Locate the cell with the specified text and output its [X, Y] center coordinate. 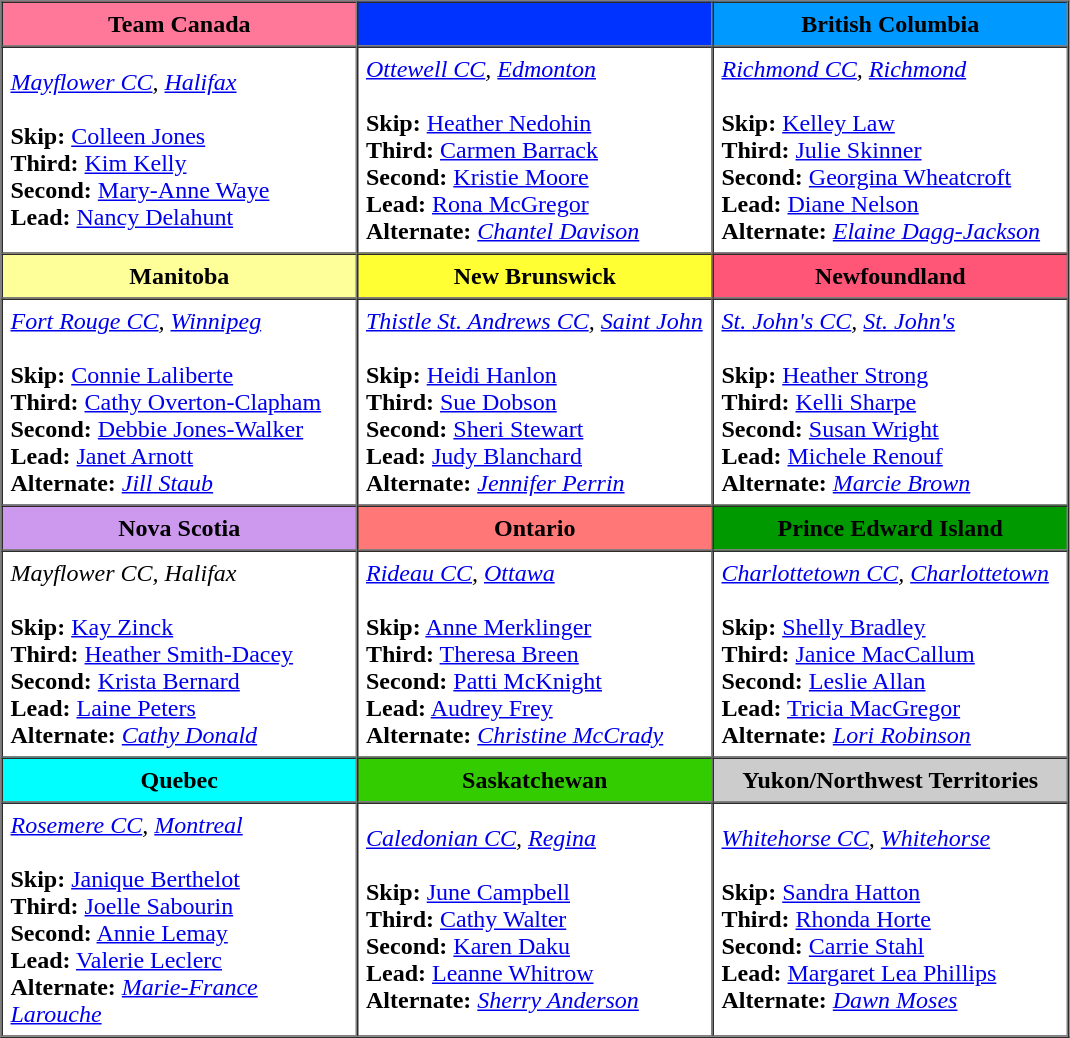
Manitoba [180, 276]
Saskatchewan [535, 780]
Rosemere CC, MontrealSkip: Janique Berthelot Third: Joelle Sabourin Second: Annie Lemay Lead: Valerie Leclerc Alternate: Marie-France Larouche [180, 919]
Prince Edward Island [890, 528]
Caledonian CC, ReginaSkip: June Campbell Third: Cathy Walter Second: Karen Daku Lead: Leanne Whitrow Alternate: Sherry Anderson [535, 919]
Rideau CC, OttawaSkip: Anne Merklinger Third: Theresa Breen Second: Patti McKnight Lead: Audrey Frey Alternate: Christine McCrady [535, 654]
St. John's CC, St. John'sSkip: Heather Strong Third: Kelli Sharpe Second: Susan Wright Lead: Michele Renouf Alternate: Marcie Brown [890, 402]
Whitehorse CC, WhitehorseSkip: Sandra Hatton Third: Rhonda Horte Second: Carrie Stahl Lead: Margaret Lea Phillips Alternate: Dawn Moses [890, 919]
Mayflower CC, HalifaxSkip: Kay Zinck Third: Heather Smith-Dacey Second: Krista Bernard Lead: Laine Peters Alternate: Cathy Donald [180, 654]
British Columbia [890, 24]
Ontario [535, 528]
Thistle St. Andrews CC, Saint JohnSkip: Heidi Hanlon Third: Sue Dobson Second: Sheri Stewart Lead: Judy Blanchard Alternate: Jennifer Perrin [535, 402]
Quebec [180, 780]
Team Canada [180, 24]
Richmond CC, RichmondSkip: Kelley Law Third: Julie Skinner Second: Georgina Wheatcroft Lead: Diane Nelson Alternate: Elaine Dagg-Jackson [890, 150]
Mayflower CC, HalifaxSkip: Colleen Jones Third: Kim Kelly Second: Mary-Anne Waye Lead: Nancy Delahunt [180, 150]
Newfoundland [890, 276]
Yukon/Northwest Territories [890, 780]
Fort Rouge CC, WinnipegSkip: Connie Laliberte Third: Cathy Overton-Clapham Second: Debbie Jones-Walker Lead: Janet Arnott Alternate: Jill Staub [180, 402]
New Brunswick [535, 276]
Ottewell CC, EdmontonSkip: Heather Nedohin Third: Carmen Barrack Second: Kristie Moore Lead: Rona McGregor Alternate: Chantel Davison [535, 150]
Charlottetown CC, CharlottetownSkip: Shelly Bradley Third: Janice MacCallum Second: Leslie Allan Lead: Tricia MacGregor Alternate: Lori Robinson [890, 654]
Nova Scotia [180, 528]
